Capture the cell that displays the provided text and extract its (x, y) central coordinate. 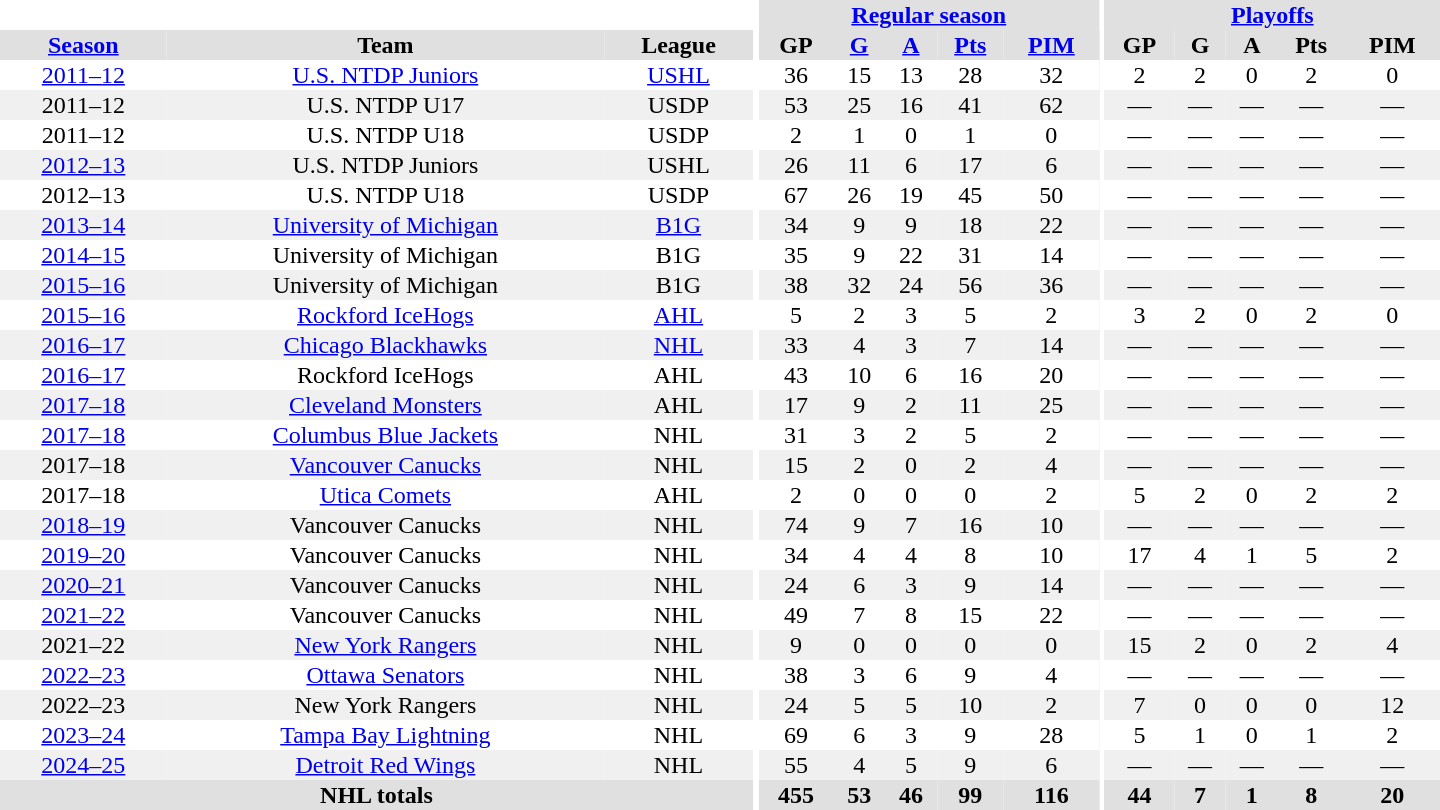
Tampa Bay Lightning (386, 735)
Utica Comets (386, 495)
U.S. NTDP U17 (386, 105)
69 (796, 735)
2019–20 (84, 555)
18 (970, 225)
Columbus Blue Jackets (386, 435)
99 (970, 795)
67 (796, 195)
13 (911, 75)
League (678, 45)
2018–19 (84, 525)
12 (1392, 705)
Cleveland Monsters (386, 405)
Detroit Red Wings (386, 765)
74 (796, 525)
2013–14 (84, 225)
Playoffs (1272, 15)
50 (1052, 195)
455 (796, 795)
35 (796, 255)
Team (386, 45)
NHL totals (376, 795)
43 (796, 375)
45 (970, 195)
55 (796, 765)
Regular season (929, 15)
56 (970, 285)
49 (796, 615)
Season (84, 45)
Ottawa Senators (386, 675)
33 (796, 345)
41 (970, 105)
2014–15 (84, 255)
116 (1052, 795)
2020–21 (84, 585)
Chicago Blackhawks (386, 345)
62 (1052, 105)
46 (911, 795)
2023–24 (84, 735)
19 (911, 195)
44 (1140, 795)
2024–25 (84, 765)
